Return (x, y) of the center of cell containing provided text 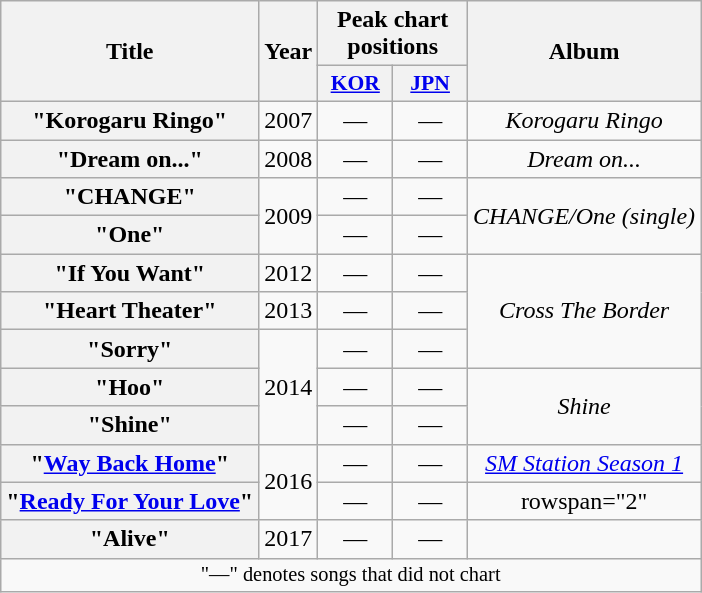
Korogaru Ringo (584, 120)
"Alive" (130, 539)
"CHANGE" (130, 197)
Title (130, 52)
Shine (584, 406)
2007 (288, 120)
2009 (288, 216)
"Dream on..." (130, 159)
2016 (288, 482)
"Sorry" (130, 349)
"Way Back Home" (130, 463)
Peak chart positions (393, 34)
CHANGE/One (single) (584, 216)
"Shine" (130, 425)
"Ready For Your Love" (130, 501)
"One" (130, 235)
JPN (430, 84)
2017 (288, 539)
"If You Want" (130, 273)
"Korogaru Ringo" (130, 120)
Dream on... (584, 159)
2012 (288, 273)
SM Station Season 1 (584, 463)
2008 (288, 159)
KOR (356, 84)
Album (584, 52)
2014 (288, 387)
"Heart Theater" (130, 311)
"Hoo" (130, 387)
rowspan="2" (584, 501)
Cross The Border (584, 311)
2013 (288, 311)
"—" denotes songs that did not chart (351, 575)
Year (288, 52)
